Return the (x, y) coordinate for the center point of the cell that contains the specified text.  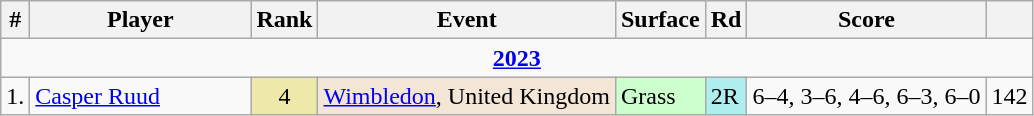
Grass (660, 96)
6–4, 3–6, 4–6, 6–3, 6–0 (866, 96)
Rank (284, 20)
Player (140, 20)
142 (1010, 96)
2R (726, 96)
Wimbledon, United Kingdom (466, 96)
Rd (726, 20)
1. (16, 96)
# (16, 20)
4 (284, 96)
Casper Ruud (140, 96)
2023 (517, 58)
Event (466, 20)
Surface (660, 20)
Score (866, 20)
